Search for the cell housing the specified text and yield its [x, y] center coordinate. 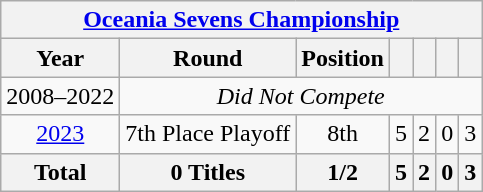
1/2 [343, 172]
Total [60, 172]
2023 [60, 134]
8th [343, 134]
Position [343, 58]
Round [208, 58]
7th Place Playoff [208, 134]
2008–2022 [60, 96]
Oceania Sevens Championship [242, 20]
Year [60, 58]
0 Titles [208, 172]
Did Not Compete [301, 96]
